Output the [x, y] coordinate of the center of the cell containing the given text.  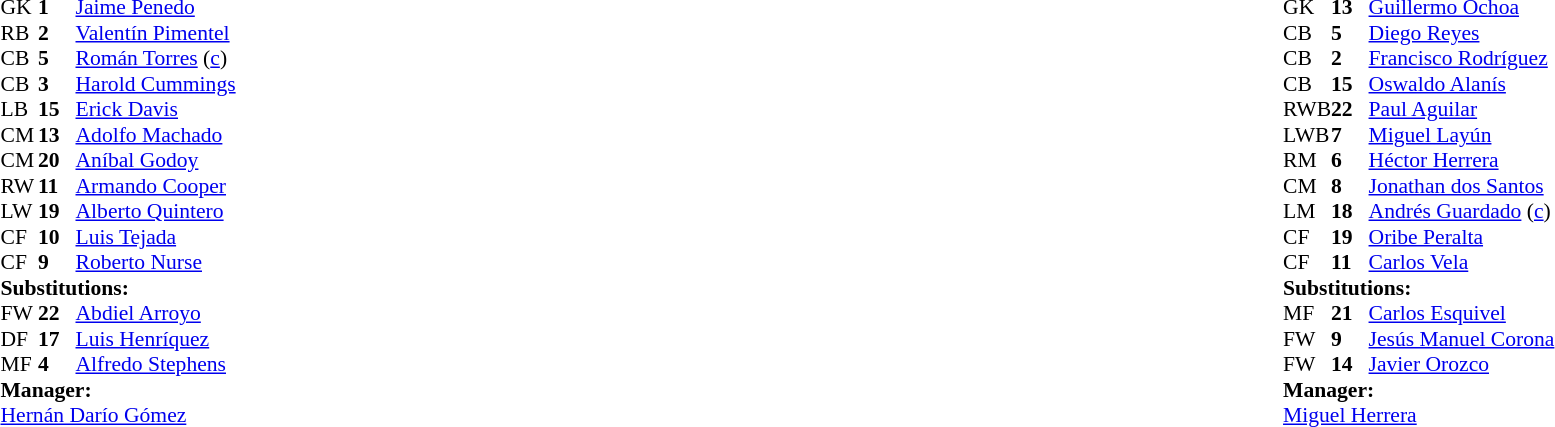
DF [19, 339]
7 [1350, 135]
Oswaldo Alanís [1462, 84]
Román Torres (c) [156, 59]
Luis Tejada [156, 237]
Alfredo Stephens [156, 365]
Armando Cooper [156, 186]
LB [19, 109]
14 [1350, 365]
Miguel Layún [1462, 135]
Andrés Guardado (c) [1462, 211]
10 [57, 237]
RWB [1307, 109]
Diego Reyes [1462, 33]
RB [19, 33]
17 [57, 339]
Javier Orozco [1462, 365]
8 [1350, 186]
Héctor Herrera [1462, 161]
4 [57, 365]
Valentín Pimentel [156, 33]
LM [1307, 211]
Paul Aguilar [1462, 109]
Jesús Manuel Corona [1462, 339]
6 [1350, 161]
18 [1350, 211]
Aníbal Godoy [156, 161]
LW [19, 211]
Francisco Rodríguez [1462, 59]
21 [1350, 313]
Jonathan dos Santos [1462, 186]
Alberto Quintero [156, 211]
LWB [1307, 135]
3 [57, 84]
Abdiel Arroyo [156, 313]
20 [57, 161]
Oribe Peralta [1462, 237]
13 [57, 135]
Carlos Vela [1462, 263]
RM [1307, 161]
Erick Davis [156, 109]
Harold Cummings [156, 84]
Carlos Esquivel [1462, 313]
Roberto Nurse [156, 263]
Adolfo Machado [156, 135]
RW [19, 186]
Luis Henríquez [156, 339]
